Detect which cell encompasses the target text, then output its [x, y] center coordinate. 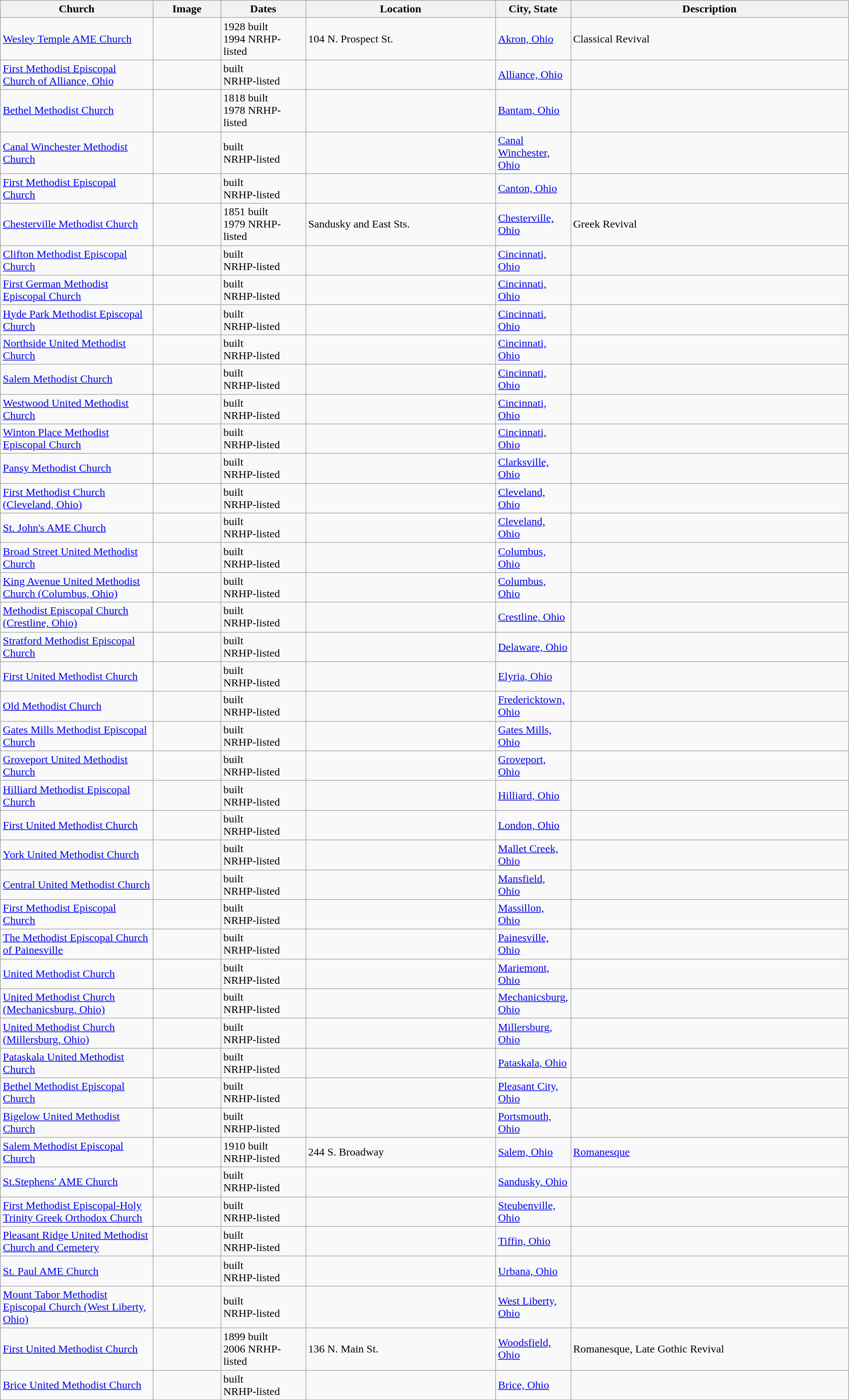
1851 built1979 NRHP-listed [263, 224]
Mechanicsburg, Ohio [533, 1003]
Church [77, 9]
Image [187, 9]
United Methodist Church (Mechanicsburg, Ohio) [77, 1003]
Bethel Methodist Church [77, 111]
Salem Methodist Episcopal Church [77, 1152]
Canal Winchester, Ohio [533, 153]
Gates Mills, Ohio [533, 736]
Winton Place Methodist Episcopal Church [77, 439]
First Methodist Episcopal-Holy Trinity Greek Orthodox Church [77, 1212]
United Methodist Church [77, 974]
Akron, Ohio [533, 39]
First German Methodist Episcopal Church [77, 290]
Bigelow United Methodist Church [77, 1122]
Gates Mills Methodist Episcopal Church [77, 736]
Steubenville, Ohio [533, 1212]
244 S. Broadway [401, 1152]
Pataskala, Ohio [533, 1063]
Central United Methodist Church [77, 885]
First Methodist Church (Cleveland, Ohio) [77, 498]
Salem Methodist Church [77, 379]
Hilliard Methodist Episcopal Church [77, 795]
Sandusky, Ohio [533, 1182]
Northside United Methodist Church [77, 349]
Alliance, Ohio [533, 75]
Groveport United Methodist Church [77, 766]
Dates [263, 9]
Romanesque [710, 1152]
St.Stephens' AME Church [77, 1182]
Pleasant City, Ohio [533, 1093]
City, State [533, 9]
Pansy Methodist Church [77, 469]
Mariemont, Ohio [533, 974]
Urbana, Ohio [533, 1271]
Canal Winchester Methodist Church [77, 153]
Westwood United Methodist Church [77, 408]
Wesley Temple AME Church [77, 39]
Location [401, 9]
United Methodist Church (Millersburg, Ohio) [77, 1034]
Classical Revival [710, 39]
Portsmouth, Ohio [533, 1122]
Methodist Episcopal Church (Crestline, Ohio) [77, 617]
Fredericktown, Ohio [533, 706]
Description [710, 9]
Delaware, Ohio [533, 647]
Clifton Methodist Episcopal Church [77, 260]
St. John's AME Church [77, 528]
Old Methodist Church [77, 706]
West Liberty, Ohio [533, 1307]
1928 built1994 NRHP-listed [263, 39]
Bethel Methodist Episcopal Church [77, 1093]
King Avenue United Methodist Church (Columbus, Ohio) [77, 588]
Broad Street United Methodist Church [77, 557]
1818 built1978 NRHP-listed [263, 111]
Stratford Methodist Episcopal Church [77, 647]
Crestline, Ohio [533, 617]
The Methodist Episcopal Church of Painesville [77, 944]
Salem, Ohio [533, 1152]
Brice United Methodist Church [77, 1384]
York United Methodist Church [77, 854]
Woodsfield, Ohio [533, 1349]
Groveport, Ohio [533, 766]
Clarksville, Ohio [533, 469]
Brice, Ohio [533, 1384]
136 N. Main St. [401, 1349]
Hyde Park Methodist Episcopal Church [77, 320]
Mount Tabor Methodist Episcopal Church (West Liberty, Ohio) [77, 1307]
Romanesque, Late Gothic Revival [710, 1349]
Chesterville, Ohio [533, 224]
Millersburg, Ohio [533, 1034]
Sandusky and East Sts. [401, 224]
First Methodist Episcopal Church of Alliance, Ohio [77, 75]
104 N. Prospect St. [401, 39]
1910 built NRHP-listed [263, 1152]
Mansfield, Ohio [533, 885]
Painesville, Ohio [533, 944]
Bantam, Ohio [533, 111]
Elyria, Ohio [533, 676]
Mallet Creek, Ohio [533, 854]
Massillon, Ohio [533, 915]
Pleasant Ridge United Methodist Church and Cemetery [77, 1241]
1899 built2006 NRHP-listed [263, 1349]
London, Ohio [533, 825]
St. Paul AME Church [77, 1271]
Pataskala United Methodist Church [77, 1063]
Greek Revival [710, 224]
Chesterville Methodist Church [77, 224]
Canton, Ohio [533, 188]
Tiffin, Ohio [533, 1241]
Hilliard, Ohio [533, 795]
